For the text-containing cell, return its midpoint in (x, y) coordinate format. 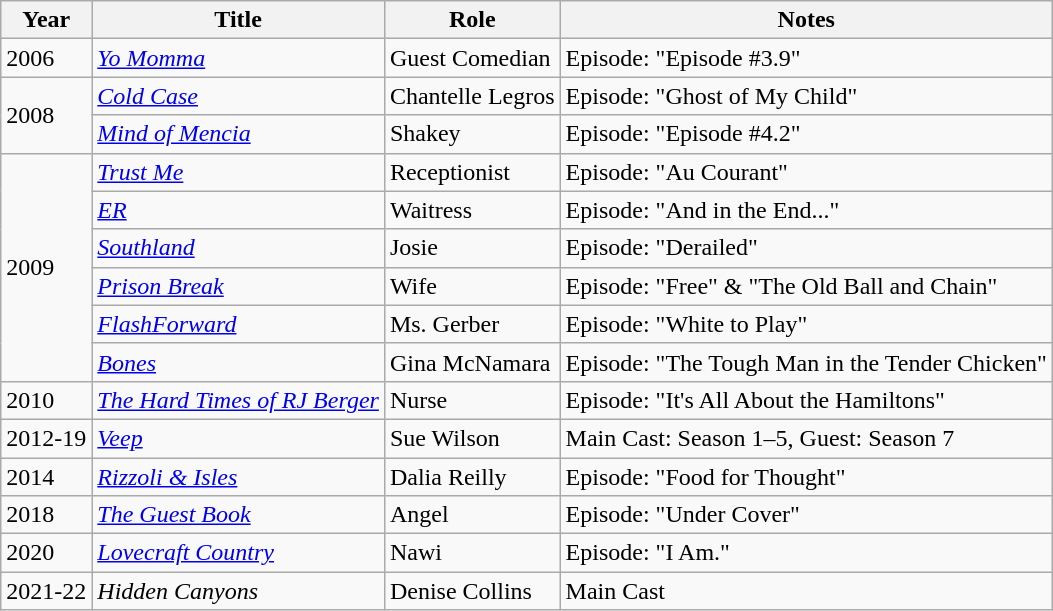
Southland (238, 248)
Main Cast (806, 591)
Trust Me (238, 172)
2008 (46, 115)
2010 (46, 400)
Waitress (472, 210)
Episode: "I Am." (806, 553)
Wife (472, 286)
Josie (472, 248)
2018 (46, 515)
Episode: "Food for Thought" (806, 477)
Nawi (472, 553)
Cold Case (238, 96)
Episode: "Ghost of My Child" (806, 96)
Shakey (472, 134)
Lovecraft Country (238, 553)
Prison Break (238, 286)
Mind of Mencia (238, 134)
Ms. Gerber (472, 324)
Episode: "Free" & "The Old Ball and Chain" (806, 286)
Receptionist (472, 172)
Episode: "Episode #4.2" (806, 134)
2020 (46, 553)
Gina McNamara (472, 362)
Episode: "And in the End..." (806, 210)
2021-22 (46, 591)
Notes (806, 20)
The Hard Times of RJ Berger (238, 400)
Nurse (472, 400)
Bones (238, 362)
Episode: "Au Courant" (806, 172)
Episode: "White to Play" (806, 324)
Episode: "It's All About the Hamiltons" (806, 400)
Sue Wilson (472, 438)
Episode: "Episode #3.9" (806, 58)
Title (238, 20)
Episode: "Derailed" (806, 248)
Episode: "The Tough Man in the Tender Chicken" (806, 362)
Role (472, 20)
Denise Collins (472, 591)
Hidden Canyons (238, 591)
FlashForward (238, 324)
2009 (46, 267)
Veep (238, 438)
Episode: "Under Cover" (806, 515)
The Guest Book (238, 515)
2006 (46, 58)
2014 (46, 477)
Rizzoli & Isles (238, 477)
Dalia Reilly (472, 477)
Angel (472, 515)
2012-19 (46, 438)
Yo Momma (238, 58)
ER (238, 210)
Guest Comedian (472, 58)
Chantelle Legros (472, 96)
Year (46, 20)
Main Cast: Season 1–5, Guest: Season 7 (806, 438)
